Determine the (X, Y) coordinate at the center of the cell enclosing the given text.  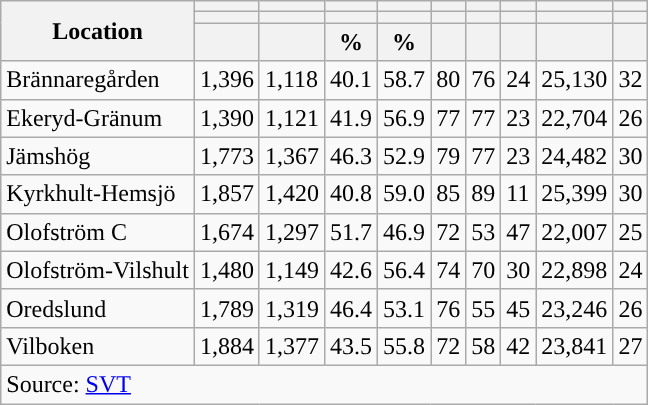
Ekeryd-Gränum (98, 118)
46.9 (404, 232)
25,130 (574, 80)
74 (448, 270)
Brännaregården (98, 80)
46.3 (350, 156)
42.6 (350, 270)
Olofström C (98, 232)
1,884 (226, 346)
Oredslund (98, 308)
25 (630, 232)
1,121 (292, 118)
11 (518, 194)
70 (484, 270)
22,007 (574, 232)
1,297 (292, 232)
Kyrkhult-Hemsjö (98, 194)
24,482 (574, 156)
1,420 (292, 194)
1,390 (226, 118)
25,399 (574, 194)
1,149 (292, 270)
46.4 (350, 308)
22,704 (574, 118)
53.1 (404, 308)
23,246 (574, 308)
40.8 (350, 194)
32 (630, 80)
42 (518, 346)
51.7 (350, 232)
55.8 (404, 346)
Olofström-Vilshult (98, 270)
1,789 (226, 308)
Source: SVT (324, 384)
27 (630, 346)
41.9 (350, 118)
53 (484, 232)
1,396 (226, 80)
45 (518, 308)
1,857 (226, 194)
59.0 (404, 194)
43.5 (350, 346)
23,841 (574, 346)
1,319 (292, 308)
22,898 (574, 270)
58 (484, 346)
79 (448, 156)
Location (98, 31)
80 (448, 80)
56.4 (404, 270)
56.9 (404, 118)
47 (518, 232)
1,480 (226, 270)
1,367 (292, 156)
55 (484, 308)
Vilboken (98, 346)
85 (448, 194)
89 (484, 194)
1,377 (292, 346)
1,674 (226, 232)
Jämshög (98, 156)
1,118 (292, 80)
1,773 (226, 156)
58.7 (404, 80)
40.1 (350, 80)
52.9 (404, 156)
